For the text-containing cell, return its midpoint in [x, y] coordinate format. 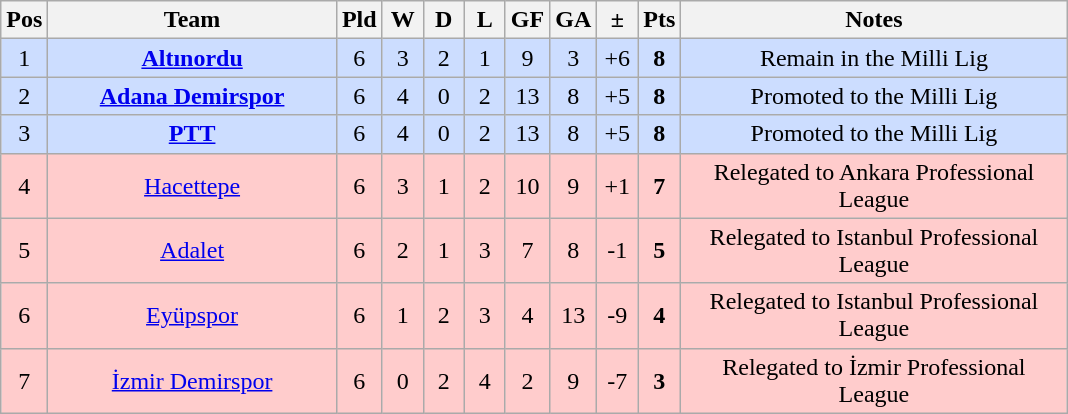
Adana Demirspor [192, 96]
10 [527, 186]
Adalet [192, 250]
Pts [660, 20]
Pos [24, 20]
Altınordu [192, 58]
Relegated to İzmir Professional League [874, 380]
W [402, 20]
Eyüpspor [192, 316]
GA [574, 20]
Remain in the Milli Lig [874, 58]
+1 [618, 186]
GF [527, 20]
İzmir Demirspor [192, 380]
Pld [359, 20]
-7 [618, 380]
+6 [618, 58]
Notes [874, 20]
-1 [618, 250]
Hacettepe [192, 186]
L [484, 20]
PTT [192, 134]
D [444, 20]
Team [192, 20]
± [618, 20]
Relegated to Ankara Professional League [874, 186]
-9 [618, 316]
